Identify which cell holds the provided text, then report its (X, Y) central coordinate. 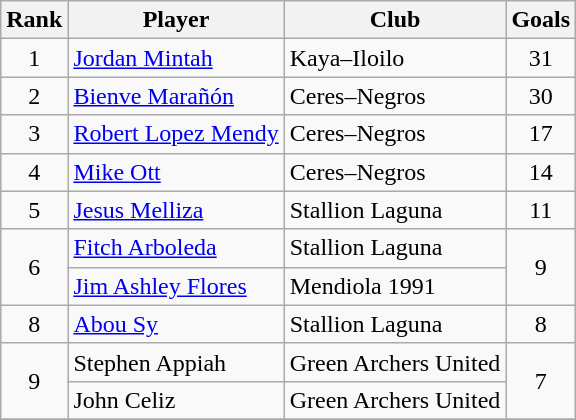
Jordan Mintah (176, 58)
7 (541, 381)
2 (34, 96)
Club (395, 20)
Kaya–Iloilo (395, 58)
Mendiola 1991 (395, 286)
4 (34, 172)
Robert Lopez Mendy (176, 134)
Bienve Marañón (176, 96)
Mike Ott (176, 172)
6 (34, 267)
30 (541, 96)
Abou Sy (176, 324)
11 (541, 210)
Jim Ashley Flores (176, 286)
14 (541, 172)
31 (541, 58)
1 (34, 58)
Jesus Melliza (176, 210)
3 (34, 134)
Fitch Arboleda (176, 248)
Rank (34, 20)
John Celiz (176, 400)
Player (176, 20)
5 (34, 210)
Stephen Appiah (176, 362)
Goals (541, 20)
17 (541, 134)
